Find where the given text appears and provide that cell's center as (x, y) coordinate. 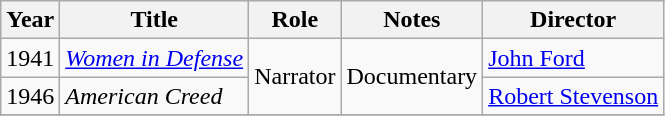
Robert Stevenson (574, 96)
1941 (30, 58)
Director (574, 20)
Title (154, 20)
Year (30, 20)
Women in Defense (154, 58)
1946 (30, 96)
Notes (412, 20)
Role (295, 20)
Documentary (412, 77)
American Creed (154, 96)
Narrator (295, 77)
John Ford (574, 58)
